From the cell containing the given text, extract its center point as (x, y) coordinate. 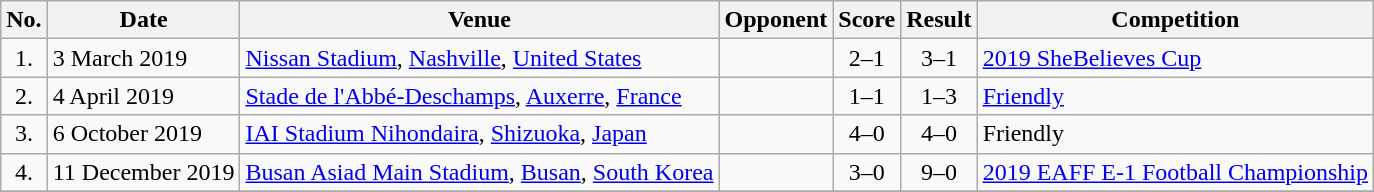
1–1 (867, 96)
4. (24, 172)
2. (24, 96)
Opponent (776, 20)
Score (867, 20)
Result (939, 20)
2019 SheBelieves Cup (1175, 58)
3 March 2019 (144, 58)
1–3 (939, 96)
2–1 (867, 58)
No. (24, 20)
9–0 (939, 172)
Venue (480, 20)
6 October 2019 (144, 134)
Busan Asiad Main Stadium, Busan, South Korea (480, 172)
Date (144, 20)
Nissan Stadium, Nashville, United States (480, 58)
IAI Stadium Nihondaira, Shizuoka, Japan (480, 134)
Stade de l'Abbé-Deschamps, Auxerre, France (480, 96)
1. (24, 58)
Competition (1175, 20)
3. (24, 134)
2019 EAFF E-1 Football Championship (1175, 172)
4 April 2019 (144, 96)
3–0 (867, 172)
11 December 2019 (144, 172)
3–1 (939, 58)
